For the text-containing cell, return its midpoint in [X, Y] coordinate format. 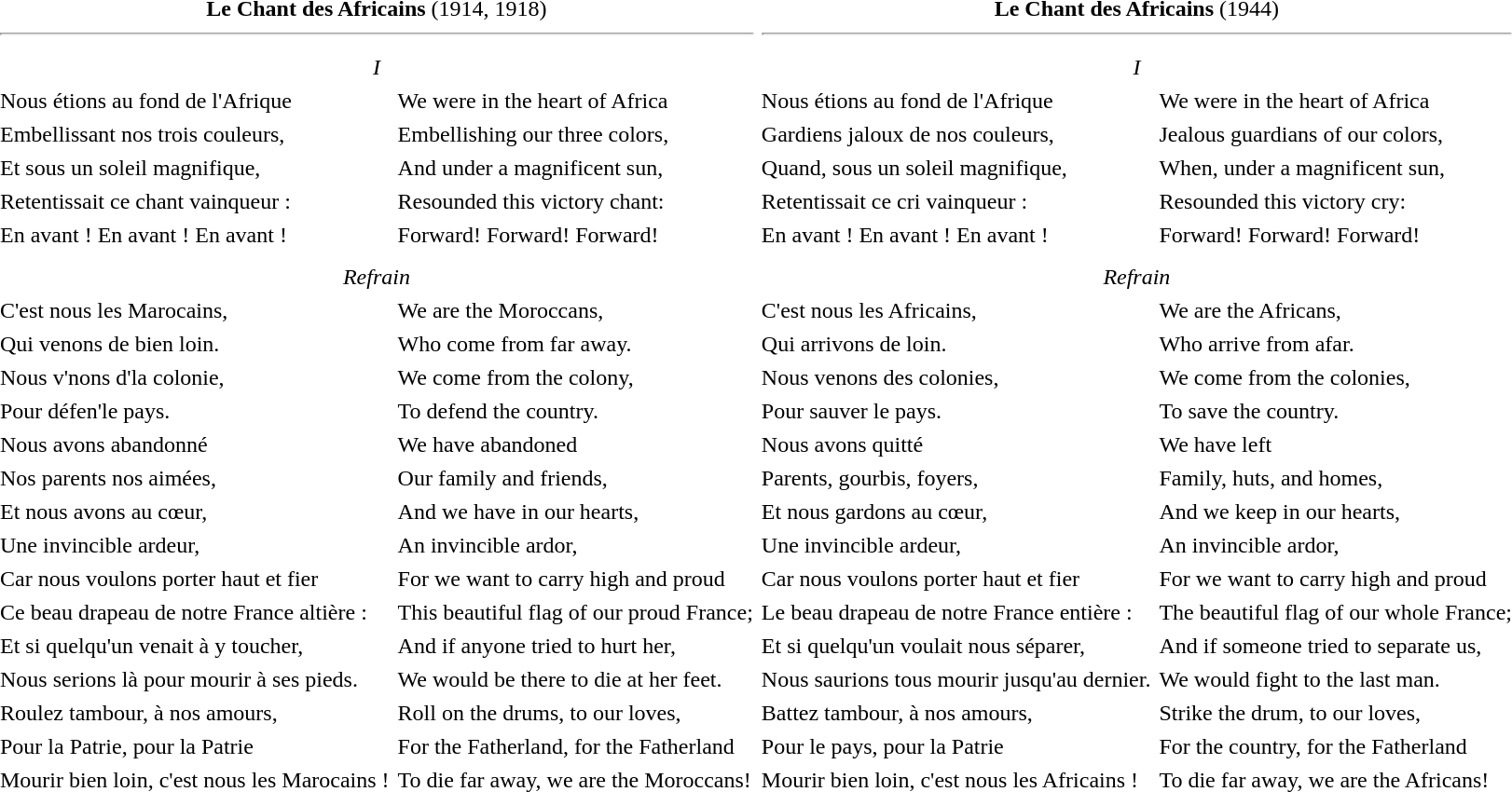
Et nous gardons au cœur, [956, 512]
And we have in our hearts, [576, 512]
Retentissait ce cri vainqueur : [956, 201]
To defend the country. [576, 412]
Nous avons quitté [956, 445]
We have abandoned [576, 445]
And under a magnificent sun, [576, 168]
And if anyone tried to hurt her, [576, 647]
Embellishing our three colors, [576, 134]
Roll on the drums, to our loves, [576, 714]
Parents, gourbis, foyers, [956, 479]
We are the Moroccans, [576, 311]
Nous saurions tous mourir jusqu'au dernier. [956, 680]
We would be there to die at her feet. [576, 680]
Forward! Forward! Forward! [576, 235]
We were in the heart of Africa [576, 101]
En avant ! En avant ! En avant ! [956, 235]
An invincible ardor, [576, 546]
For the Fatherland, for the Fatherland [576, 747]
Who come from far away. [576, 345]
Une invincible ardeur, [956, 546]
This beautiful flag of our proud France; [576, 613]
We come from the colony, [576, 378]
Nous venons des colonies, [956, 378]
Qui arrivons de loin. [956, 345]
Nous étions au fond de l'Afrique [956, 101]
Battez tambour, à nos amours, [956, 714]
Quand, sous un soleil magnifique, [956, 168]
Car nous voulons porter haut et fier [956, 580]
C'est nous les Africains, [956, 311]
For we want to carry high and proud [576, 580]
Pour le pays, pour la Patrie [956, 747]
Gardiens jaloux de nos couleurs, [956, 134]
Resounded this victory chant: [576, 201]
Et si quelqu'un voulait nous séparer, [956, 647]
Pour sauver le pays. [956, 412]
Our family and friends, [576, 479]
Le beau drapeau de notre France entière : [956, 613]
